Extract the [x, y] coordinate from the center of the cell holding the provided text.  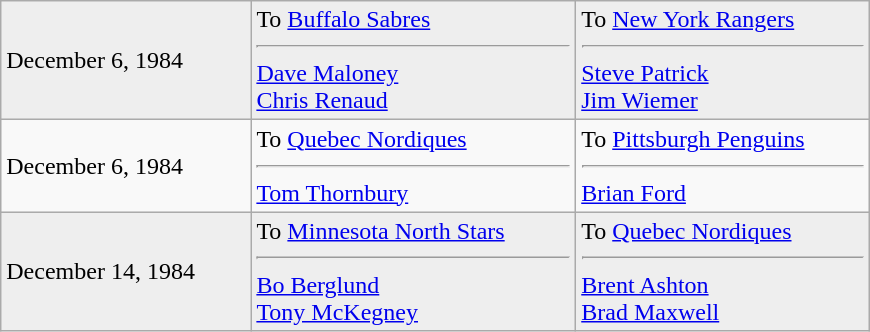
To New York RangersSteve PatrickJim Wiemer [723, 60]
To Quebec NordiquesBrent AshtonBrad Maxwell [723, 272]
December 14, 1984 [126, 272]
To Pittsburgh PenguinsBrian Ford [723, 166]
To Minnesota North StarsBo BerglundTony McKegney [414, 272]
To Buffalo SabresDave MaloneyChris Renaud [414, 60]
To Quebec NordiquesTom Thornbury [414, 166]
